For the text-containing cell, return its midpoint in [x, y] coordinate format. 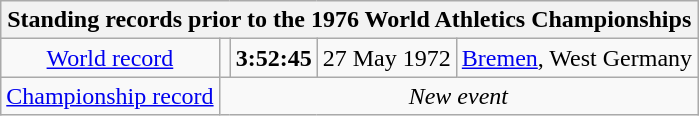
New event [458, 96]
World record [110, 58]
Standing records prior to the 1976 World Athletics Championships [350, 20]
3:52:45 [274, 58]
27 May 1972 [386, 58]
Bremen, West Germany [576, 58]
Championship record [110, 96]
